Search for the cell housing the specified text and yield its [X, Y] center coordinate. 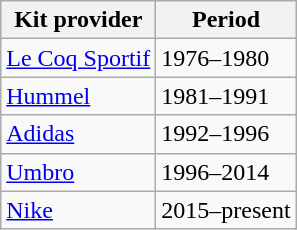
1996–2014 [226, 172]
Le Coq Sportif [78, 58]
Hummel [78, 96]
1981–1991 [226, 96]
Period [226, 20]
Adidas [78, 134]
1976–1980 [226, 58]
Umbro [78, 172]
2015–present [226, 210]
Kit provider [78, 20]
Nike [78, 210]
1992–1996 [226, 134]
